Detect which cell encompasses the target text, then output its [X, Y] center coordinate. 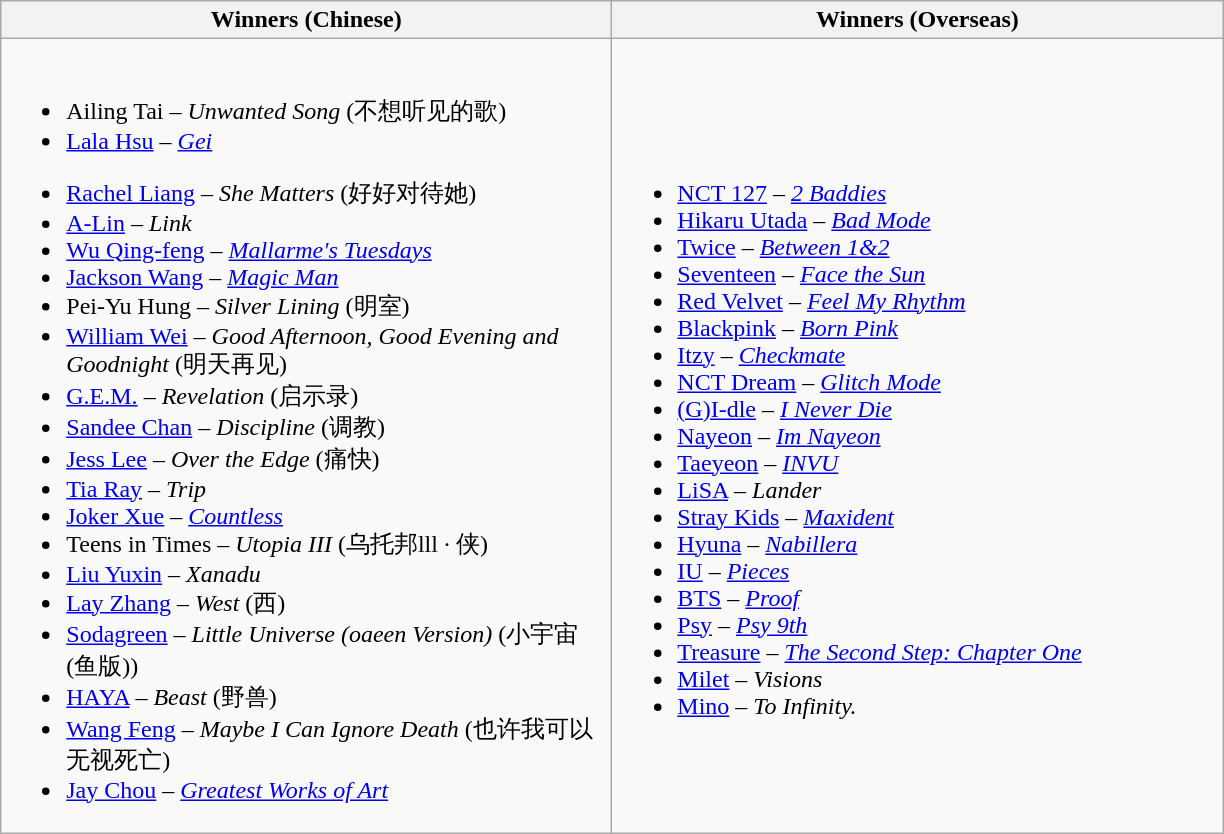
Winners (Overseas) [918, 20]
Winners (Chinese) [306, 20]
